Search for the cell housing the specified text and yield its (x, y) center coordinate. 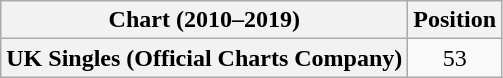
Position (455, 20)
UK Singles (Official Charts Company) (204, 58)
Chart (2010–2019) (204, 20)
53 (455, 58)
